Capture the cell that displays the provided text and extract its [X, Y] central coordinate. 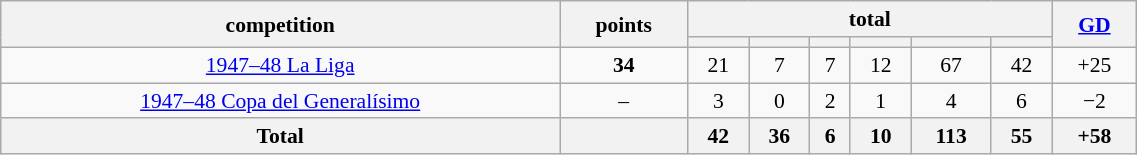
+25 [1094, 65]
1947–48 La Liga [280, 65]
GD [1094, 24]
1 [880, 101]
10 [880, 136]
55 [1022, 136]
total [870, 19]
34 [624, 65]
competition [280, 24]
−2 [1094, 101]
12 [880, 65]
2 [830, 101]
points [624, 24]
36 [780, 136]
0 [780, 101]
21 [718, 65]
+58 [1094, 136]
1947–48 Copa del Generalísimo [280, 101]
113 [951, 136]
4 [951, 101]
67 [951, 65]
3 [718, 101]
– [624, 101]
Total [280, 136]
